Pinpoint the cell where the given text exists, returning its [x, y] midpoint coordinate. 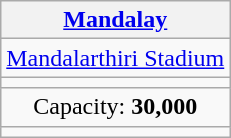
Mandalarthiri Stadium [116, 58]
Mandalay [116, 20]
Capacity: 30,000 [116, 107]
